Return [X, Y] of the center of cell containing provided text 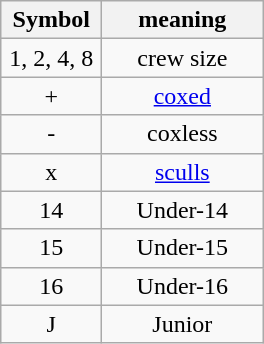
crew size [182, 58]
14 [52, 210]
coxed [182, 96]
sculls [182, 172]
Junior [182, 324]
- [52, 134]
J [52, 324]
16 [52, 286]
15 [52, 248]
Under-16 [182, 286]
Under-14 [182, 210]
Under-15 [182, 248]
1, 2, 4, 8 [52, 58]
+ [52, 96]
x [52, 172]
coxless [182, 134]
Symbol [52, 20]
meaning [182, 20]
